Identify which cell holds the provided text, then report its (X, Y) central coordinate. 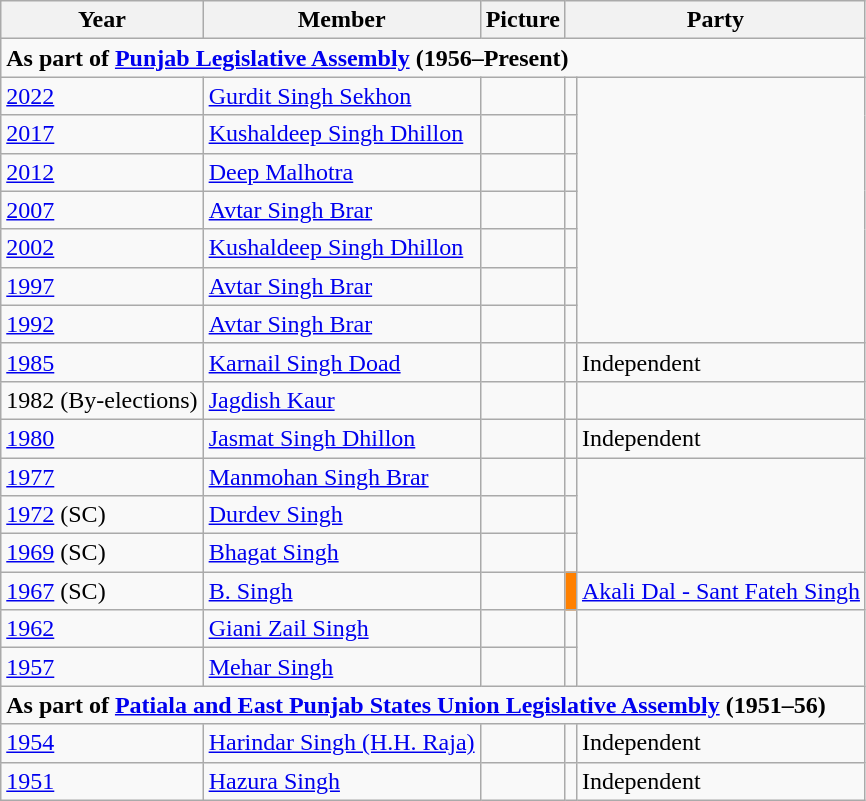
Giani Zail Singh (342, 629)
2022 (102, 96)
2007 (102, 210)
Akali Dal - Sant Fateh Singh (720, 591)
Mehar Singh (342, 667)
1992 (102, 324)
Hazura Singh (342, 781)
Member (342, 20)
Jagdish Kaur (342, 400)
Gurdit Singh Sekhon (342, 96)
1962 (102, 629)
Picture (522, 20)
B. Singh (342, 591)
1954 (102, 743)
Harindar Singh (H.H. Raja) (342, 743)
1982 (By-elections) (102, 400)
Manmohan Singh Brar (342, 477)
2012 (102, 172)
1957 (102, 667)
1969 (SC) (102, 553)
Karnail Singh Doad (342, 362)
2002 (102, 248)
1977 (102, 477)
Year (102, 20)
1972 (SC) (102, 515)
Durdev Singh (342, 515)
Deep Malhotra (342, 172)
As part of Patiala and East Punjab States Union Legislative Assembly (1951–56) (434, 705)
Party (715, 20)
2017 (102, 134)
Bhagat Singh (342, 553)
1967 (SC) (102, 591)
1997 (102, 286)
1980 (102, 438)
1985 (102, 362)
Jasmat Singh Dhillon (342, 438)
1951 (102, 781)
As part of Punjab Legislative Assembly (1956–Present) (434, 58)
